Output the [X, Y] coordinate of the center of the cell containing the given text.  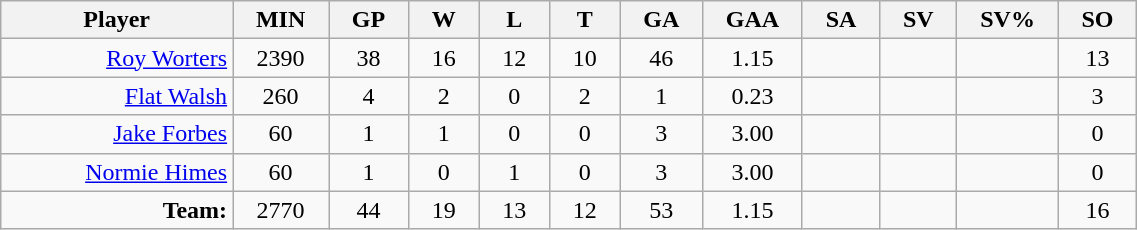
260 [281, 96]
GP [369, 20]
4 [369, 96]
GA [662, 20]
10 [584, 58]
2770 [281, 210]
19 [444, 210]
SA [840, 20]
W [444, 20]
MIN [281, 20]
46 [662, 58]
53 [662, 210]
Team: [117, 210]
38 [369, 58]
L [514, 20]
44 [369, 210]
Player [117, 20]
SO [1098, 20]
Flat Walsh [117, 96]
SV [918, 20]
SV% [1008, 20]
T [584, 20]
GAA [753, 20]
Roy Worters [117, 58]
2390 [281, 58]
0.23 [753, 96]
Normie Himes [117, 172]
Jake Forbes [117, 134]
